Output the [x, y] coordinate of the center of the cell containing the given text.  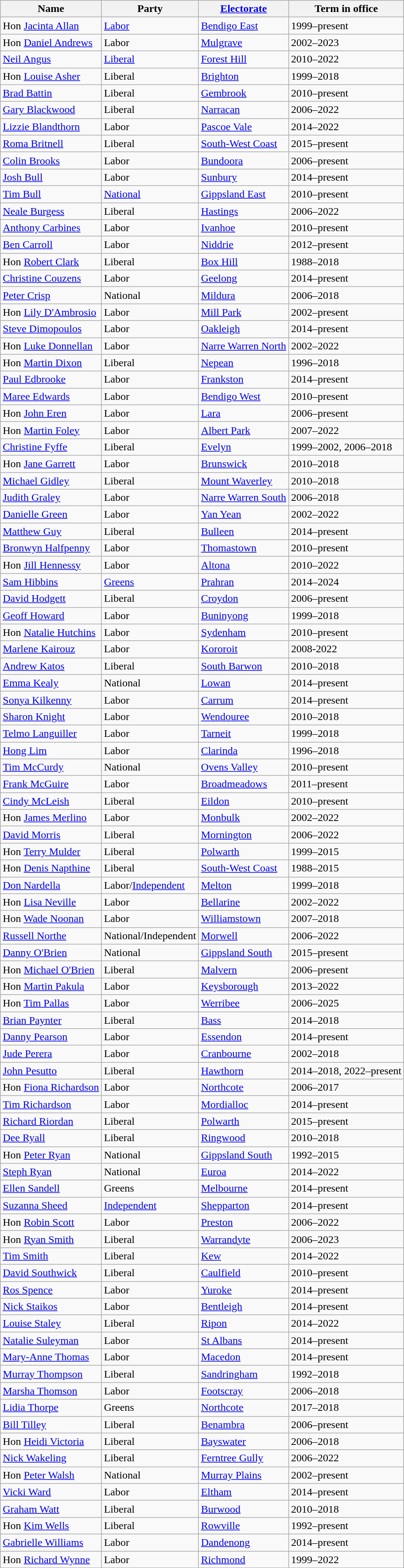
Benambra [244, 1425]
Clarinda [244, 751]
Hon Martin Foley [51, 430]
Rowville [244, 1525]
2017–2018 [346, 1408]
1992–present [346, 1525]
Hawthorn [244, 1071]
Louise Staley [51, 1324]
Josh Bull [51, 177]
Broadmeadows [244, 784]
South Barwon [244, 666]
Emma Kealy [51, 683]
2006–2025 [346, 1003]
Don Nardella [51, 885]
Malvern [244, 969]
Mulgrave [244, 43]
Hon Daniel Andrews [51, 43]
Morwell [244, 936]
Lidia Thorpe [51, 1408]
2007–2018 [346, 919]
Ivanhoe [244, 228]
David Morris [51, 835]
Carrum [244, 700]
Hon Martin Dixon [51, 363]
Bellarine [244, 902]
Geelong [244, 279]
Hon Jacinta Allan [51, 26]
Mornington [244, 835]
Dandenong [244, 1542]
Hon Robin Scott [51, 1222]
Eildon [244, 801]
Altona [244, 565]
Brian Paynter [51, 1020]
St Albans [244, 1340]
Hon Peter Ryan [51, 1155]
Mill Park [244, 312]
Hon Louise Asher [51, 76]
Narre Warren South [244, 498]
Bayswater [244, 1441]
Murray Thompson [51, 1374]
Melbourne [244, 1189]
Danielle Green [51, 515]
Paul Edbrooke [51, 379]
Warrandyte [244, 1239]
National/Independent [150, 936]
Lizzie Blandthorn [51, 127]
Maree Edwards [51, 396]
Albert Park [244, 430]
Dee Ryall [51, 1138]
Mary-Anne Thomas [51, 1357]
Hon Luke Donnellan [51, 346]
Cindy McLeish [51, 801]
1992–2018 [346, 1374]
Electorate [244, 9]
Anthony Carbines [51, 228]
Nick Staikos [51, 1307]
Preston [244, 1222]
Hastings [244, 211]
Hon Robert Clark [51, 262]
Hon Ryan Smith [51, 1239]
Tim Richardson [51, 1104]
Hon Fiona Richardson [51, 1088]
Independent [150, 1205]
Party [150, 9]
Monbulk [244, 818]
Bundoora [244, 160]
Roma Britnell [51, 143]
Frankston [244, 379]
Hon Natalie Hutchins [51, 632]
Graham Watt [51, 1509]
2008-2022 [346, 649]
Ovens Valley [244, 767]
2007–2022 [346, 430]
Lowan [244, 683]
Hon Martin Pakula [51, 986]
Hon Denis Napthine [51, 868]
2014–2018 [346, 1020]
Wendouree [244, 716]
Footscray [244, 1391]
Macedon [244, 1357]
Steve Dimopoulos [51, 329]
Jude Perera [51, 1054]
Narre Warren North [244, 346]
2002–2018 [346, 1054]
Evelyn [244, 447]
Burwood [244, 1509]
Steph Ryan [51, 1172]
1988–2015 [346, 868]
Forest Hill [244, 59]
Telmo Languiller [51, 733]
Bulleen [244, 531]
Hon Tim Pallas [51, 1003]
Sandringham [244, 1374]
Nepean [244, 363]
Danny Pearson [51, 1037]
Richard Riordan [51, 1121]
Box Hill [244, 262]
Matthew Guy [51, 531]
Hon Wade Noonan [51, 919]
Ros Spence [51, 1290]
Ringwood [244, 1138]
Brighton [244, 76]
Croydon [244, 599]
Tim McCurdy [51, 767]
Tarneit [244, 733]
Mount Waverley [244, 480]
Gabrielle Williams [51, 1542]
Neil Angus [51, 59]
Hon Richard Wynne [51, 1559]
Pascoe Vale [244, 127]
Narracan [244, 110]
Bendigo West [244, 396]
2013–2022 [346, 986]
2012–present [346, 245]
Tim Smith [51, 1256]
Sam Hibbins [51, 582]
2006–2017 [346, 1088]
Suzanna Sheed [51, 1205]
David Southwick [51, 1273]
Name [51, 9]
Nick Wakeling [51, 1458]
Kew [244, 1256]
Colin Brooks [51, 160]
Werribee [244, 1003]
Frank McGuire [51, 784]
1992–2015 [346, 1155]
Ellen Sandell [51, 1189]
Andrew Katos [51, 666]
John Pesutto [51, 1071]
Brad Battin [51, 93]
2014–2024 [346, 582]
Gembrook [244, 93]
Russell Northe [51, 936]
Hon Michael O'Brien [51, 969]
Hon Peter Walsh [51, 1475]
Hon Lily D'Ambrosio [51, 312]
Gippsland East [244, 194]
Gary Blackwood [51, 110]
Michael Gidley [51, 480]
Essendon [244, 1037]
Labor/Independent [150, 885]
Bass [244, 1020]
Keysborough [244, 986]
Ben Carroll [51, 245]
David Hodgett [51, 599]
Shepparton [244, 1205]
Yan Yean [244, 515]
Hon Jane Garrett [51, 464]
1999–present [346, 26]
2002–2023 [346, 43]
Lara [244, 413]
Richmond [244, 1559]
Thomastown [244, 548]
Geoff Howard [51, 616]
Murray Plains [244, 1475]
Hon Terry Mulder [51, 852]
Marsha Thomson [51, 1391]
Eltham [244, 1492]
Sharon Knight [51, 716]
Hon Jill Hennessy [51, 565]
Mildura [244, 295]
Melton [244, 885]
Oakleigh [244, 329]
Bendigo East [244, 26]
Hon Kim Wells [51, 1525]
Hon John Eren [51, 413]
Sydenham [244, 632]
Christine Fyffe [51, 447]
Cranbourne [244, 1054]
Bill Tilley [51, 1425]
Christine Couzens [51, 279]
Sunbury [244, 177]
1988–2018 [346, 262]
Bronwyn Halfpenny [51, 548]
Peter Crisp [51, 295]
Neale Burgess [51, 211]
Sonya Kilkenny [51, 700]
Bentleigh [244, 1307]
Mordialloc [244, 1104]
1999–2002, 2006–2018 [346, 447]
Hon James Merlino [51, 818]
Williamstown [244, 919]
1999–2022 [346, 1559]
Tim Bull [51, 194]
Buninyong [244, 616]
Yuroke [244, 1290]
Brunswick [244, 464]
Ferntree Gully [244, 1458]
Danny O'Brien [51, 952]
Caulfield [244, 1273]
1999–2015 [346, 852]
Vicki Ward [51, 1492]
Prahran [244, 582]
2014–2018, 2022–present [346, 1071]
2006–2023 [346, 1239]
Kororoit [244, 649]
2011–present [346, 784]
Ripon [244, 1324]
Term in office [346, 9]
Hong Lim [51, 751]
Hon Heidi Victoria [51, 1441]
Euroa [244, 1172]
Niddrie [244, 245]
Hon Lisa Neville [51, 902]
Marlene Kairouz [51, 649]
Judith Graley [51, 498]
Natalie Suleyman [51, 1340]
